Provide the [x, y] coordinate of the cell's center where the given text is located.  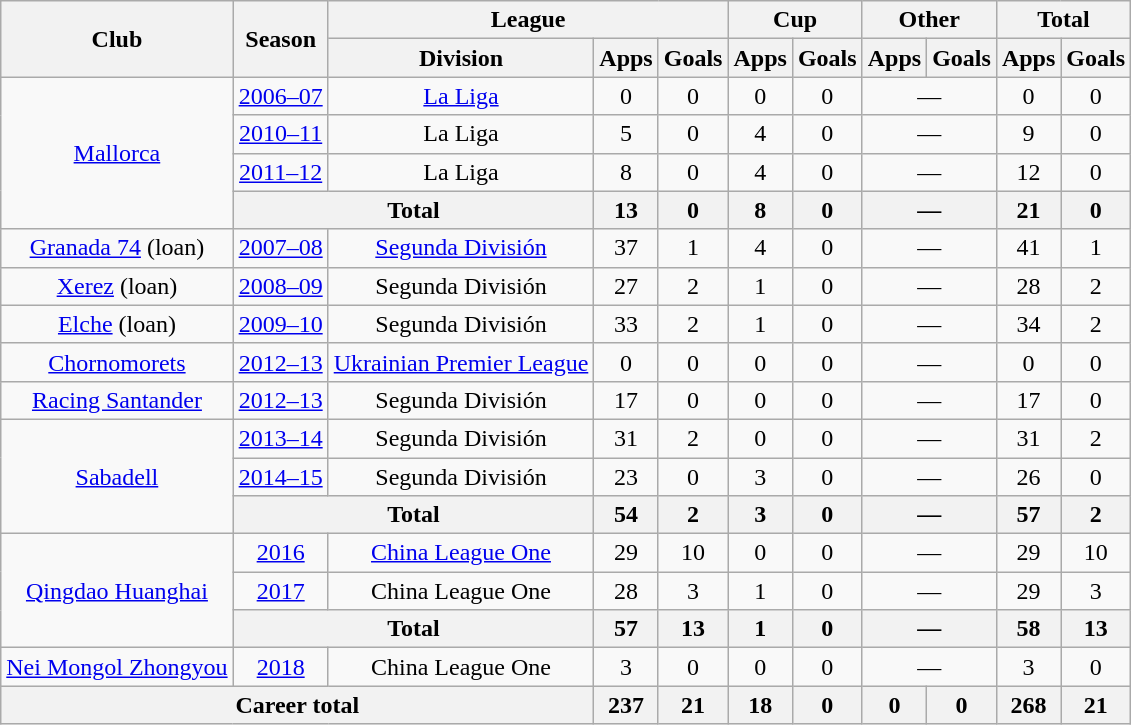
Qingdao Huanghai [117, 591]
58 [1028, 629]
2009–10 [280, 324]
Xerez (loan) [117, 286]
41 [1028, 248]
37 [626, 248]
268 [1028, 705]
Ukrainian Premier League [461, 362]
League [528, 20]
2011–12 [280, 172]
Racing Santander [117, 400]
2007–08 [280, 248]
Division [461, 58]
Season [280, 39]
237 [626, 705]
2010–11 [280, 134]
27 [626, 286]
Elche (loan) [117, 324]
Mallorca [117, 153]
18 [760, 705]
Sabadell [117, 476]
2008–09 [280, 286]
2013–14 [280, 438]
54 [626, 515]
2017 [280, 591]
Other [929, 20]
2014–15 [280, 477]
9 [1028, 134]
Club [117, 39]
5 [626, 134]
2016 [280, 553]
23 [626, 477]
12 [1028, 172]
26 [1028, 477]
33 [626, 324]
34 [1028, 324]
Career total [298, 705]
Granada 74 (loan) [117, 248]
2018 [280, 667]
Cup [795, 20]
2006–07 [280, 96]
Chornomorets [117, 362]
Nei Mongol Zhongyou [117, 667]
